From the cell containing the given text, extract its center point as (X, Y) coordinate. 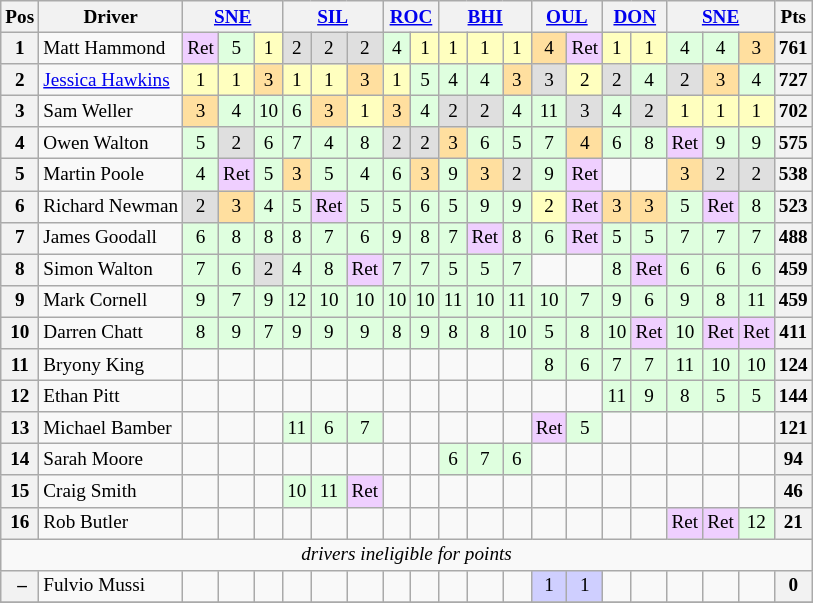
Darren Chatt (111, 333)
Michael Bamber (111, 428)
538 (793, 175)
drivers ineligible for points (406, 554)
– (20, 586)
Sarah Moore (111, 460)
Fulvio Mussi (111, 586)
411 (793, 333)
Driver (111, 17)
13 (20, 428)
0 (793, 586)
523 (793, 206)
Pos (20, 17)
761 (793, 48)
Sam Weller (111, 111)
16 (20, 523)
15 (20, 491)
124 (793, 365)
144 (793, 396)
702 (793, 111)
Simon Walton (111, 270)
Matt Hammond (111, 48)
Martin Poole (111, 175)
Rob Butler (111, 523)
Ethan Pitt (111, 396)
BHI (485, 17)
Jessica Hawkins (111, 80)
Bryony King (111, 365)
121 (793, 428)
James Goodall (111, 238)
94 (793, 460)
14 (20, 460)
OUL (567, 17)
Richard Newman (111, 206)
Owen Walton (111, 143)
DON (635, 17)
46 (793, 491)
ROC (412, 17)
575 (793, 143)
21 (793, 523)
Pts (793, 17)
SIL (333, 17)
Craig Smith (111, 491)
Mark Cornell (111, 301)
488 (793, 238)
727 (793, 80)
